Return (x, y) of the center of cell containing provided text 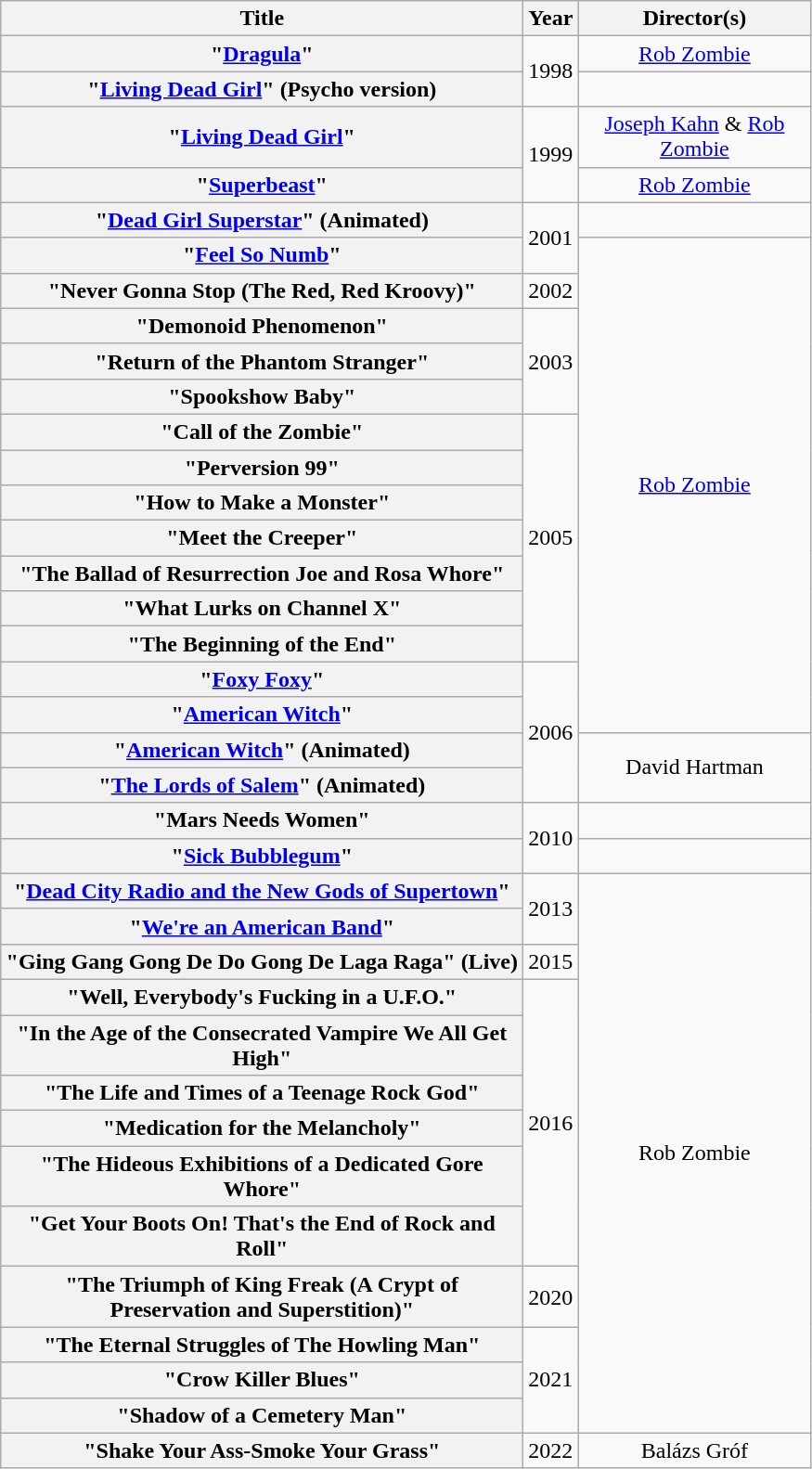
"Dead City Radio and the New Gods of Supertown" (262, 891)
2003 (551, 361)
2002 (551, 290)
"American Witch" (Animated) (262, 750)
"Dead Girl Superstar" (Animated) (262, 220)
2021 (551, 1380)
"Medication for the Melancholy" (262, 1128)
"American Witch" (262, 715)
"The Life and Times of a Teenage Rock God" (262, 1093)
"The Eternal Struggles of The Howling Man" (262, 1345)
2020 (551, 1297)
"The Beginning of the End" (262, 644)
Year (551, 19)
1998 (551, 71)
2013 (551, 908)
"Well, Everybody's Fucking in a U.F.O." (262, 997)
"Never Gonna Stop (The Red, Red Kroovy)" (262, 290)
"Foxy Foxy" (262, 679)
"Shake Your Ass-Smoke Your Grass" (262, 1450)
Balázs Gróf (694, 1450)
"Perversion 99" (262, 467)
"Ging Gang Gong De Do Gong De Laga Raga" (Live) (262, 961)
"The Triumph of King Freak (A Crypt of Preservation and Superstition)" (262, 1297)
2005 (551, 537)
David Hartman (694, 767)
"How to Make a Monster" (262, 503)
"Superbeast" (262, 185)
Title (262, 19)
2006 (551, 732)
"Feel So Numb" (262, 255)
"Dragula" (262, 54)
2022 (551, 1450)
"Meet the Creeper" (262, 538)
"Get Your Boots On! That's the End of Rock and Roll" (262, 1236)
2015 (551, 961)
Joseph Kahn & Rob Zombie (694, 137)
"Mars Needs Women" (262, 820)
Director(s) (694, 19)
"Living Dead Girl" (Psycho version) (262, 89)
"Living Dead Girl" (262, 137)
2010 (551, 838)
"Demonoid Phenomenon" (262, 326)
"Crow Killer Blues" (262, 1380)
1999 (551, 154)
"Spookshow Baby" (262, 396)
"What Lurks on Channel X" (262, 609)
"We're an American Band" (262, 926)
"The Lords of Salem" (Animated) (262, 785)
"Return of the Phantom Stranger" (262, 361)
"Call of the Zombie" (262, 432)
2016 (551, 1123)
"Sick Bubblegum" (262, 856)
"The Hideous Exhibitions of a Dedicated Gore Whore" (262, 1177)
"The Ballad of Resurrection Joe and Rosa Whore" (262, 573)
2001 (551, 238)
"Shadow of a Cemetery Man" (262, 1415)
"In the Age of the Consecrated Vampire We All Get High" (262, 1045)
